Determine the [X, Y] coordinate at the center of the cell enclosing the given text.  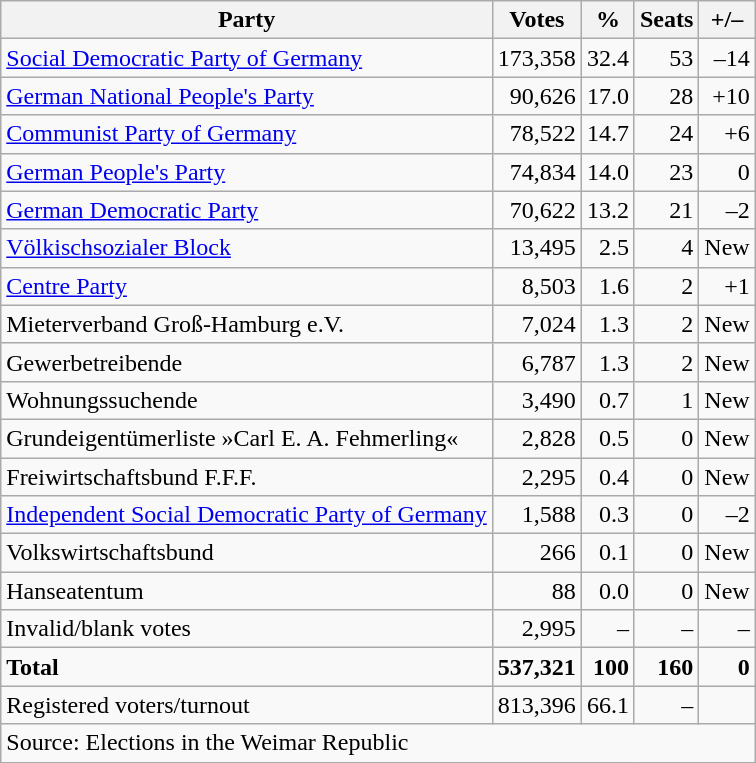
21 [666, 210]
14.7 [608, 134]
173,358 [536, 58]
Registered voters/turnout [247, 705]
537,321 [536, 667]
0.0 [608, 591]
Seats [666, 20]
German Democratic Party [247, 210]
Total [247, 667]
+10 [727, 96]
66.1 [608, 705]
Party [247, 20]
% [608, 20]
88 [536, 591]
Volkswirtschaftsbund [247, 553]
28 [666, 96]
Independent Social Democratic Party of Germany [247, 515]
Gewerbetreibende [247, 362]
23 [666, 172]
100 [608, 667]
13,495 [536, 248]
90,626 [536, 96]
14.0 [608, 172]
–14 [727, 58]
Freiwirtschaftsbund F.F.F. [247, 477]
German People's Party [247, 172]
2.5 [608, 248]
Social Democratic Party of Germany [247, 58]
8,503 [536, 286]
160 [666, 667]
2,828 [536, 438]
German National People's Party [247, 96]
0.3 [608, 515]
1 [666, 400]
53 [666, 58]
4 [666, 248]
Communist Party of Germany [247, 134]
Mieterverband Groß-Hamburg e.V. [247, 324]
Völkischsozialer Block [247, 248]
Wohnungssuchende [247, 400]
Source: Elections in the Weimar Republic [378, 743]
813,396 [536, 705]
6,787 [536, 362]
0.7 [608, 400]
32.4 [608, 58]
+/– [727, 20]
+6 [727, 134]
2,295 [536, 477]
Hanseatentum [247, 591]
Centre Party [247, 286]
0.5 [608, 438]
0.4 [608, 477]
1.6 [608, 286]
13.2 [608, 210]
74,834 [536, 172]
0.1 [608, 553]
+1 [727, 286]
1,588 [536, 515]
Votes [536, 20]
7,024 [536, 324]
2,995 [536, 629]
Invalid/blank votes [247, 629]
266 [536, 553]
Grundeigentümerliste »Carl E. A. Fehmerling« [247, 438]
24 [666, 134]
3,490 [536, 400]
17.0 [608, 96]
78,522 [536, 134]
70,622 [536, 210]
